From the cell containing the given text, extract its center point as (x, y) coordinate. 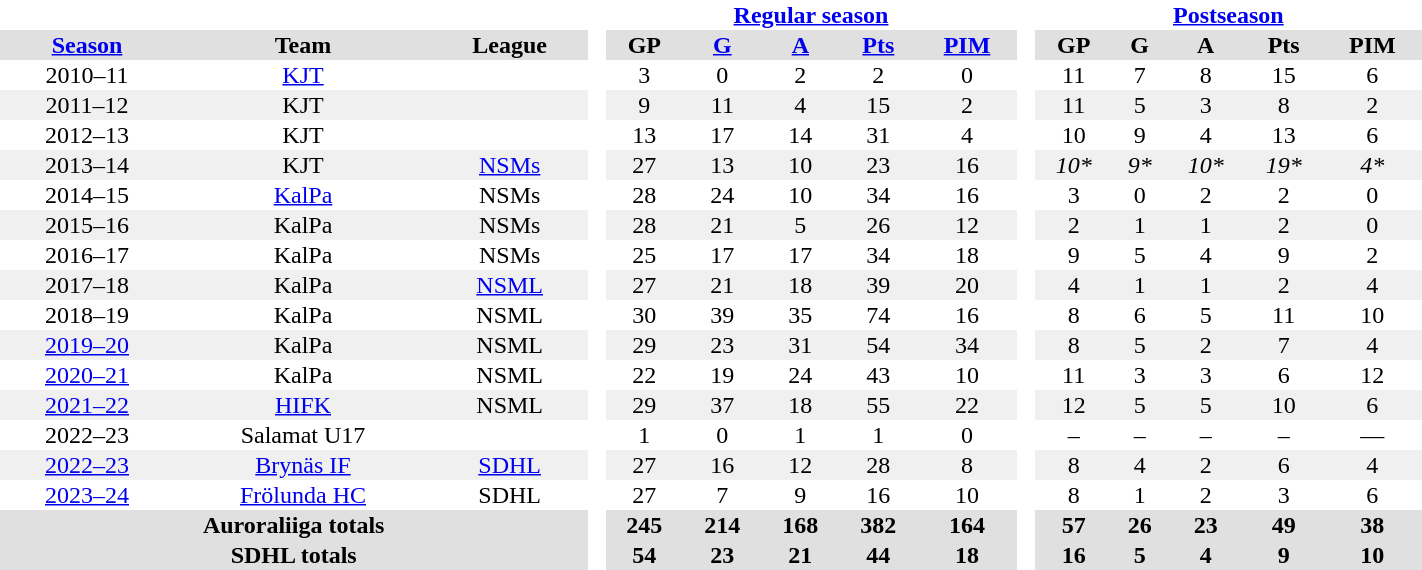
2016–17 (87, 255)
2010–11 (87, 75)
HIFK (303, 405)
35 (800, 315)
43 (878, 375)
Frölunda HC (303, 495)
37 (722, 405)
38 (1372, 525)
2013–14 (87, 165)
Brynäs IF (303, 465)
League (510, 45)
SDHL totals (294, 555)
164 (966, 525)
2018–19 (87, 315)
20 (966, 285)
Regular season (810, 15)
30 (644, 315)
2023–24 (87, 495)
25 (644, 255)
168 (800, 525)
49 (1284, 525)
19 (722, 375)
214 (722, 525)
2014–15 (87, 195)
19* (1284, 165)
44 (878, 555)
245 (644, 525)
Auroraliiga totals (294, 525)
74 (878, 315)
2011–12 (87, 105)
2015–16 (87, 225)
Salamat U17 (303, 435)
2019–20 (87, 345)
2021–22 (87, 405)
4* (1372, 165)
57 (1074, 525)
Postseason (1228, 15)
2012–13 (87, 135)
2020–21 (87, 375)
382 (878, 525)
55 (878, 405)
Season (87, 45)
14 (800, 135)
Team (303, 45)
9* (1140, 165)
2017–18 (87, 285)
— (1372, 435)
